Provide the (X, Y) coordinate of the cell's center where the given text is located.  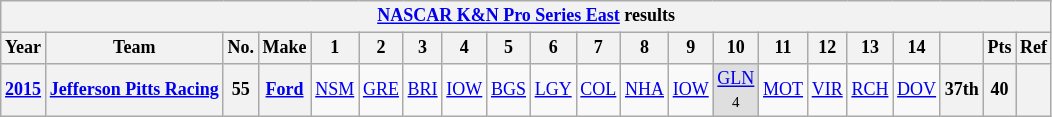
COL (598, 90)
Jefferson Pitts Racing (134, 90)
8 (645, 48)
RCH (870, 90)
13 (870, 48)
14 (917, 48)
GLN4 (736, 90)
No. (240, 48)
DOV (917, 90)
VIR (827, 90)
Ref (1034, 48)
37th (962, 90)
LGY (553, 90)
9 (690, 48)
4 (464, 48)
Make (284, 48)
Team (134, 48)
2 (382, 48)
5 (509, 48)
NHA (645, 90)
11 (784, 48)
10 (736, 48)
3 (422, 48)
BGS (509, 90)
MOT (784, 90)
7 (598, 48)
Pts (1000, 48)
1 (335, 48)
BRI (422, 90)
40 (1000, 90)
Year (24, 48)
6 (553, 48)
Ford (284, 90)
55 (240, 90)
2015 (24, 90)
GRE (382, 90)
12 (827, 48)
NASCAR K&N Pro Series East results (526, 16)
NSM (335, 90)
